Locate the cell with the specified text and output its [X, Y] center coordinate. 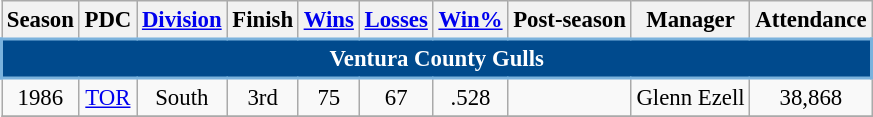
75 [328, 97]
Wins [328, 20]
Win% [470, 20]
Finish [262, 20]
3rd [262, 97]
38,868 [811, 97]
.528 [470, 97]
Ventura County Gulls [437, 58]
Glenn Ezell [690, 97]
Post-season [570, 20]
67 [396, 97]
1986 [41, 97]
Losses [396, 20]
Season [41, 20]
TOR [108, 97]
Manager [690, 20]
PDC [108, 20]
South [182, 97]
Division [182, 20]
Attendance [811, 20]
